For the text-containing cell, return its midpoint in (X, Y) coordinate format. 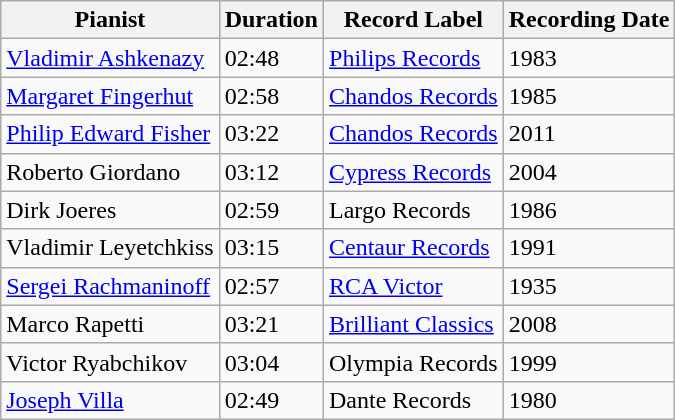
2011 (589, 134)
Olympia Records (414, 362)
02:48 (271, 58)
Centaur Records (414, 248)
1983 (589, 58)
Cypress Records (414, 172)
03:04 (271, 362)
Sergei Rachmaninoff (110, 286)
RCA Victor (414, 286)
02:57 (271, 286)
1980 (589, 400)
Margaret Fingerhut (110, 96)
1985 (589, 96)
Brilliant Classics (414, 324)
Victor Ryabchikov (110, 362)
Vladimir Ashkenazy (110, 58)
Dante Records (414, 400)
02:59 (271, 210)
03:21 (271, 324)
Vladimir Leyetchkiss (110, 248)
Largo Records (414, 210)
Joseph Villa (110, 400)
Pianist (110, 20)
Record Label (414, 20)
1991 (589, 248)
02:58 (271, 96)
Dirk Joeres (110, 210)
03:22 (271, 134)
Philips Records (414, 58)
Recording Date (589, 20)
1935 (589, 286)
2008 (589, 324)
Duration (271, 20)
2004 (589, 172)
03:12 (271, 172)
02:49 (271, 400)
Roberto Giordano (110, 172)
03:15 (271, 248)
Marco Rapetti (110, 324)
Philip Edward Fisher (110, 134)
1999 (589, 362)
1986 (589, 210)
